Locate the cell with the specified text and output its [X, Y] center coordinate. 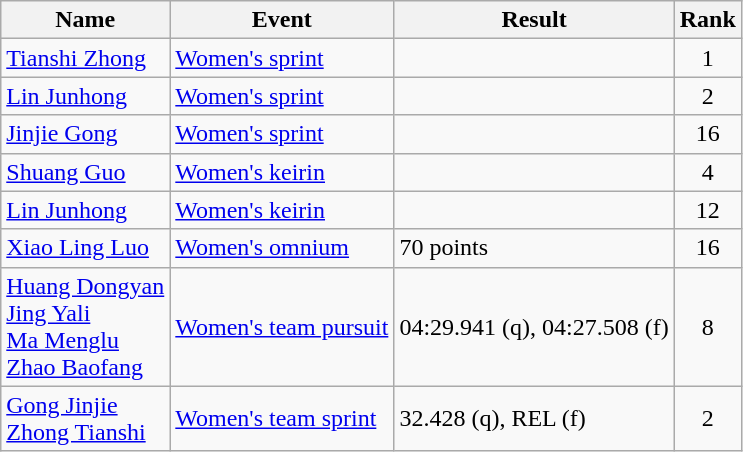
04:29.941 (q), 04:27.508 (f) [534, 326]
8 [708, 326]
1 [708, 58]
Rank [708, 20]
Shuang Guo [86, 172]
Women's team sprint [282, 418]
70 points [534, 248]
Jinjie Gong [86, 134]
Tianshi Zhong [86, 58]
Gong JinjieZhong Tianshi [86, 418]
Result [534, 20]
12 [708, 210]
Women's omnium [282, 248]
4 [708, 172]
Xiao Ling Luo [86, 248]
Women's team pursuit [282, 326]
Event [282, 20]
Name [86, 20]
Huang DongyanJing YaliMa MengluZhao Baofang [86, 326]
32.428 (q), REL (f) [534, 418]
